Search for the cell housing the specified text and yield its (X, Y) center coordinate. 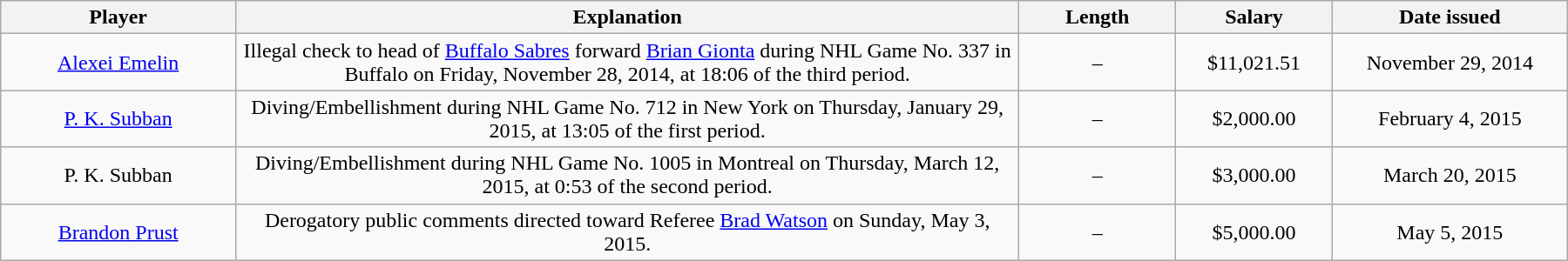
$5,000.00 (1254, 231)
$3,000.00 (1254, 176)
$2,000.00 (1254, 118)
Salary (1254, 17)
Diving/Embellishment during NHL Game No. 1005 in Montreal on Thursday, March 12, 2015, at 0:53 of the second period. (627, 176)
Date issued (1450, 17)
Diving/Embellishment during NHL Game No. 712 in New York on Thursday, January 29, 2015, at 13:05 of the first period. (627, 118)
Derogatory public comments directed toward Referee Brad Watson on Sunday, May 3, 2015. (627, 231)
Brandon Prust (118, 231)
November 29, 2014 (1450, 63)
Length (1098, 17)
Player (118, 17)
Explanation (627, 17)
March 20, 2015 (1450, 176)
May 5, 2015 (1450, 231)
February 4, 2015 (1450, 118)
$11,021.51 (1254, 63)
Alexei Emelin (118, 63)
